Pinpoint the cell where the given text exists, returning its (x, y) midpoint coordinate. 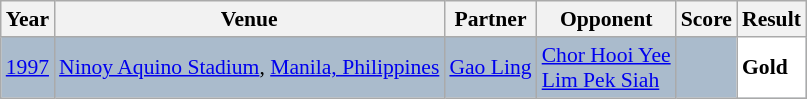
Result (772, 19)
Gao Ling (490, 68)
Score (706, 19)
Partner (490, 19)
Ninoy Aquino Stadium, Manila, Philippines (249, 68)
Gold (772, 68)
Chor Hooi Yee Lim Pek Siah (606, 68)
Year (28, 19)
1997 (28, 68)
Opponent (606, 19)
Venue (249, 19)
